Search for the cell housing the specified text and yield its (X, Y) center coordinate. 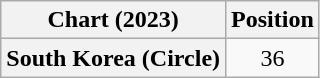
South Korea (Circle) (114, 58)
Chart (2023) (114, 20)
Position (273, 20)
36 (273, 58)
